Output the (x, y) coordinate of the center of the cell containing the given text.  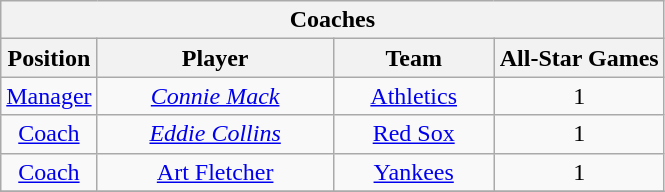
Art Fletcher (215, 172)
Team (414, 58)
Position (49, 58)
Connie Mack (215, 96)
Coaches (332, 20)
Red Sox (414, 134)
Player (215, 58)
Manager (49, 96)
Eddie Collins (215, 134)
Yankees (414, 172)
All-Star Games (579, 58)
Athletics (414, 96)
